From the cell containing the given text, extract its center point as (X, Y) coordinate. 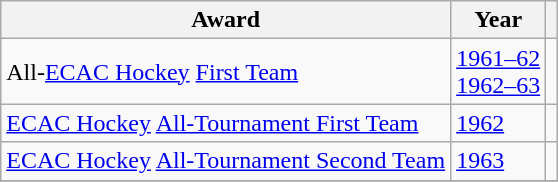
Award (226, 20)
All-ECAC Hockey First Team (226, 72)
1963 (498, 161)
ECAC Hockey All-Tournament First Team (226, 123)
ECAC Hockey All-Tournament Second Team (226, 161)
Year (498, 20)
1961–621962–63 (498, 72)
1962 (498, 123)
